Identify which cell holds the provided text, then report its [X, Y] central coordinate. 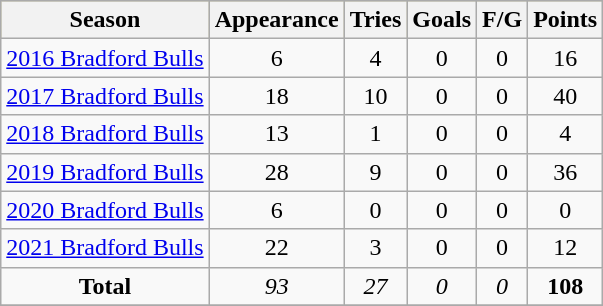
2016 Bradford Bulls [105, 58]
9 [376, 172]
2018 Bradford Bulls [105, 134]
93 [276, 286]
13 [276, 134]
40 [566, 96]
27 [376, 286]
18 [276, 96]
108 [566, 286]
2017 Bradford Bulls [105, 96]
Appearance [276, 20]
Tries [376, 20]
10 [376, 96]
F/G [502, 20]
28 [276, 172]
12 [566, 248]
Season [105, 20]
Points [566, 20]
1 [376, 134]
3 [376, 248]
16 [566, 58]
36 [566, 172]
Total [105, 286]
22 [276, 248]
2021 Bradford Bulls [105, 248]
2020 Bradford Bulls [105, 210]
Goals [442, 20]
2019 Bradford Bulls [105, 172]
